For the text-containing cell, return its midpoint in (x, y) coordinate format. 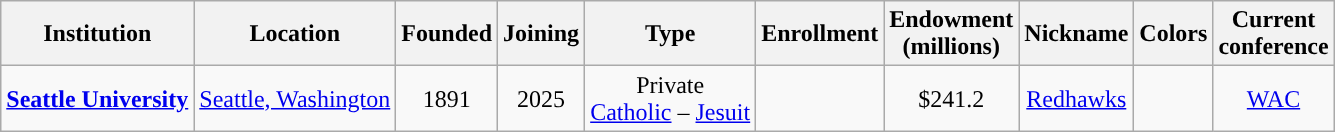
Location (295, 34)
WAC (1274, 98)
Currentconference (1274, 34)
Founded (447, 34)
Redhawks (1076, 98)
Seattle University (98, 98)
Joining (542, 34)
Colors (1174, 34)
Institution (98, 34)
Seattle, Washington (295, 98)
PrivateCatholic – Jesuit (670, 98)
1891 (447, 98)
$241.2 (952, 98)
Nickname (1076, 34)
Endowment(millions) (952, 34)
Enrollment (820, 34)
2025 (542, 98)
Type (670, 34)
